Search for the cell housing the specified text and yield its [x, y] center coordinate. 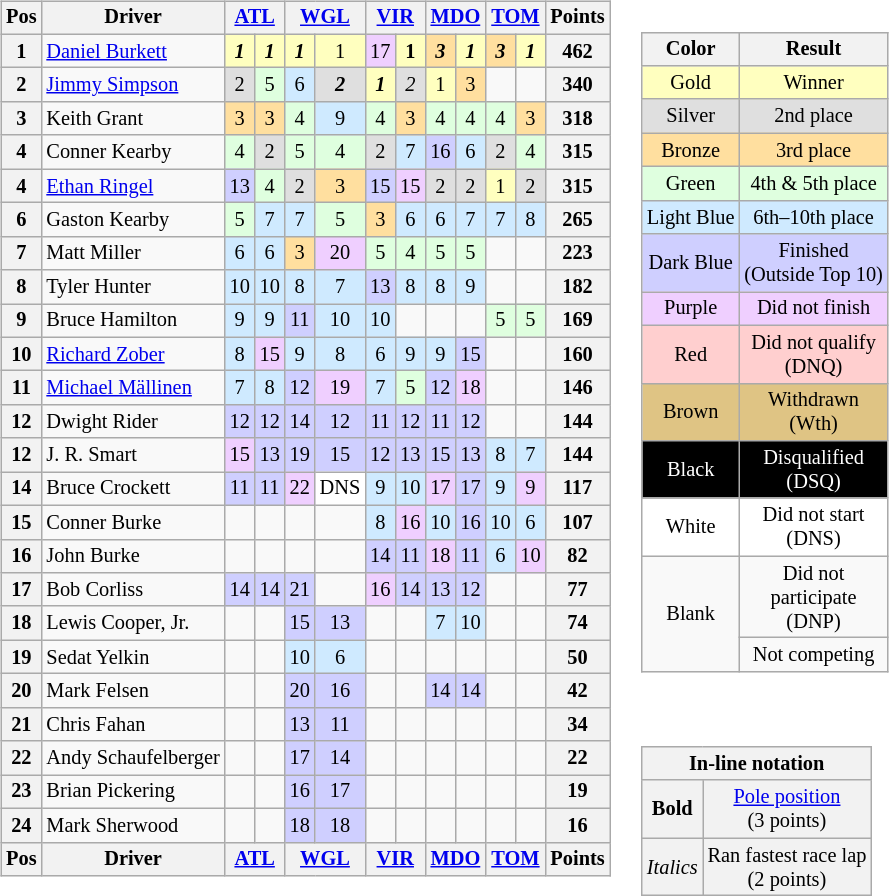
4th & 5th place [813, 184]
Color [690, 49]
Winner [813, 83]
Lewis Cooper, Jr. [132, 623]
24 [21, 825]
3rd place [813, 150]
34 [577, 724]
Brown [690, 412]
107 [577, 522]
117 [577, 489]
318 [577, 119]
Bruce Hamilton [132, 321]
Not competing [813, 655]
74 [577, 623]
223 [577, 253]
Italics [672, 867]
42 [577, 691]
Andy Schaufelberger [132, 758]
Result [813, 49]
Richard Zober [132, 354]
462 [577, 51]
Conner Kearby [132, 152]
265 [577, 220]
23 [21, 792]
Red [690, 354]
Finished(Outside Top 10) [813, 263]
Green [690, 184]
146 [577, 388]
Did not start(DNS) [813, 527]
2nd place [813, 116]
Withdrawn(Wth) [813, 412]
Gold [690, 83]
Daniel Burkett [132, 51]
Conner Burke [132, 522]
Blank [690, 614]
Ethan Ringel [132, 186]
Gaston Kearby [132, 220]
Mark Felsen [132, 691]
Pole position(3 points) [788, 809]
Silver [690, 116]
82 [577, 556]
Did notparticipate(DNP) [813, 597]
Purple [690, 309]
Chris Fahan [132, 724]
Jimmy Simpson [132, 85]
J. R. Smart [132, 455]
Dark Blue [690, 263]
Dwight Rider [132, 422]
In-line notation [756, 764]
Ran fastest race lap(2 points) [788, 867]
White [690, 527]
Bruce Crockett [132, 489]
Bob Corliss [132, 590]
Did not qualify(DNQ) [813, 354]
Bronze [690, 150]
Brian Pickering [132, 792]
Matt Miller [132, 253]
Sedat Yelkin [132, 657]
169 [577, 321]
77 [577, 590]
50 [577, 657]
John Burke [132, 556]
Black [690, 470]
Keith Grant [132, 119]
Bold [672, 809]
Disqualified(DSQ) [813, 470]
Mark Sherwood [132, 825]
182 [577, 287]
Light Blue [690, 217]
160 [577, 354]
Did not finish [813, 309]
6th–10th place [813, 217]
Michael Mällinen [132, 388]
Tyler Hunter [132, 287]
DNS [340, 489]
340 [577, 85]
